Return the (x, y) coordinate for the center point of the cell that contains the specified text.  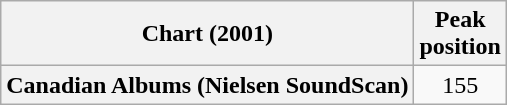
155 (460, 85)
Chart (2001) (208, 34)
Peakposition (460, 34)
Canadian Albums (Nielsen SoundScan) (208, 85)
